Pinpoint the cell where the given text exists, returning its [X, Y] midpoint coordinate. 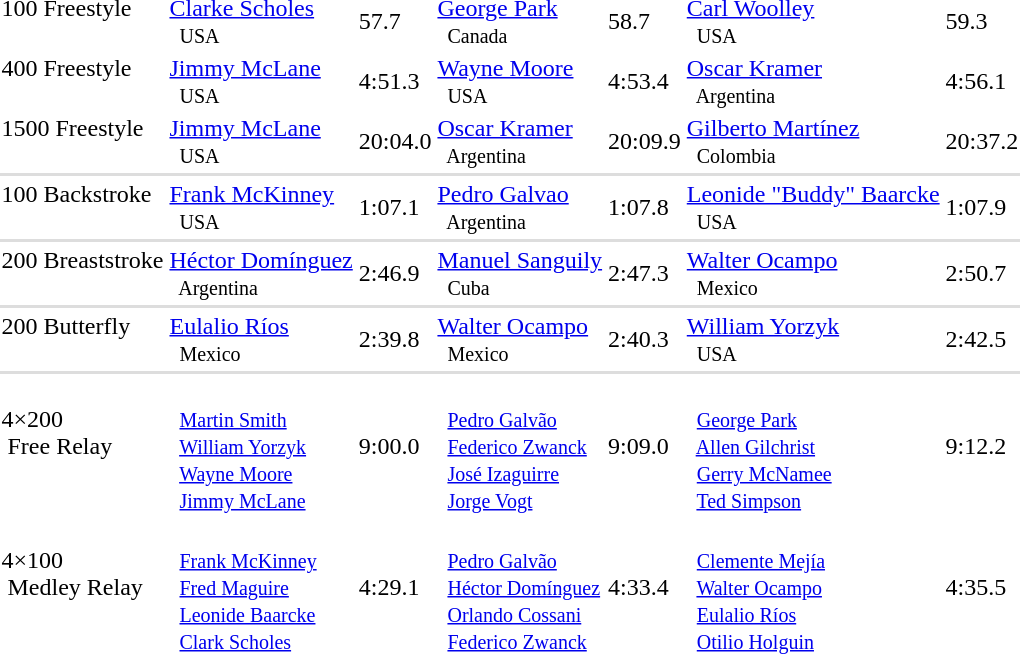
2:39.8 [395, 340]
William Yorzyk USA [813, 340]
2:40.3 [645, 340]
2:42.5 [982, 340]
200 Breaststroke [82, 274]
2:50.7 [982, 274]
1:07.9 [982, 208]
Frank McKinney USA [261, 208]
Manuel Sanguily Cuba [520, 274]
100 Backstroke [82, 208]
Pedro Galvão Federico Zwanck José Izaguirre Jorge Vogt [520, 446]
1:07.8 [645, 208]
2:47.3 [645, 274]
9:00.0 [395, 446]
Gilberto Martínez Colombia [813, 142]
400 Freestyle [82, 82]
20:09.9 [645, 142]
Martin Smith William Yorzyk Wayne Moore Jimmy McLane [261, 446]
20:04.0 [395, 142]
4:53.4 [645, 82]
2:46.9 [395, 274]
Wayne Moore USA [520, 82]
20:37.2 [982, 142]
9:09.0 [645, 446]
Pedro Galvao Argentina [520, 208]
1:07.1 [395, 208]
Eulalio Ríos Mexico [261, 340]
1500 Freestyle [82, 142]
200 Butterfly [82, 340]
9:12.2 [982, 446]
4:56.1 [982, 82]
Héctor Domínguez Argentina [261, 274]
4:51.3 [395, 82]
4×200 Free Relay [82, 446]
George Park Allen Gilchrist Gerry McNamee Ted Simpson [813, 446]
Leonide "Buddy" Baarcke USA [813, 208]
